Pinpoint the cell where the given text exists, returning its (X, Y) midpoint coordinate. 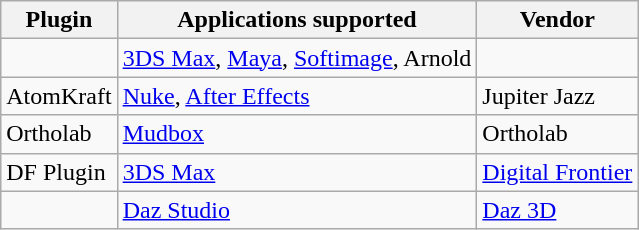
Jupiter Jazz (558, 96)
Mudbox (297, 134)
Vendor (558, 20)
Daz Studio (297, 210)
Applications supported (297, 20)
AtomKraft (59, 96)
Daz 3D (558, 210)
3DS Max, Maya, Softimage, Arnold (297, 58)
Nuke, After Effects (297, 96)
Digital Frontier (558, 172)
3DS Max (297, 172)
DF Plugin (59, 172)
Plugin (59, 20)
